Search for the cell housing the specified text and yield its (X, Y) center coordinate. 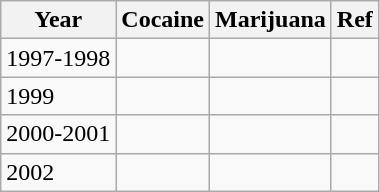
1999 (58, 96)
2000-2001 (58, 134)
Ref (354, 20)
Cocaine (163, 20)
Year (58, 20)
Marijuana (271, 20)
2002 (58, 172)
1997-1998 (58, 58)
